Identify which cell holds the provided text, then report its (x, y) central coordinate. 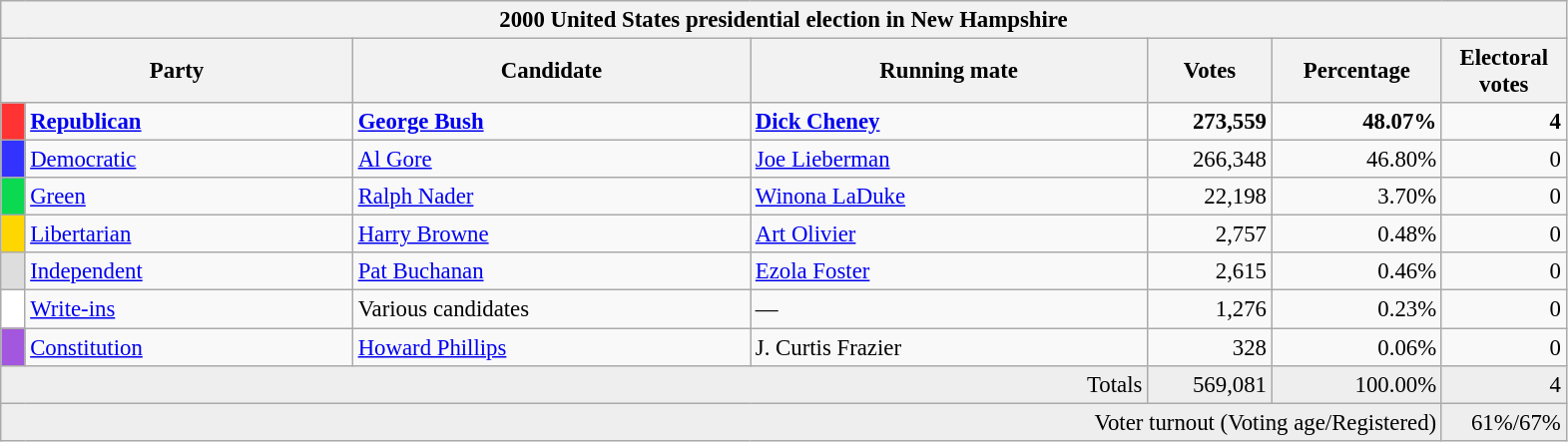
Ezola Foster (949, 272)
0.48% (1356, 234)
Harry Browne (551, 234)
Totals (575, 384)
Art Olivier (949, 234)
Votes (1210, 72)
Running mate (949, 72)
0.06% (1356, 347)
Electoral votes (1503, 72)
Dick Cheney (949, 122)
0.46% (1356, 272)
Various candidates (551, 309)
273,559 (1210, 122)
0.23% (1356, 309)
266,348 (1210, 160)
569,081 (1210, 384)
Libertarian (189, 234)
61%/67% (1503, 422)
48.07% (1356, 122)
2,757 (1210, 234)
Ralph Nader (551, 197)
1,276 (1210, 309)
Constitution (189, 347)
— (949, 309)
Write-ins (189, 309)
Party (178, 72)
Winona LaDuke (949, 197)
22,198 (1210, 197)
2000 United States presidential election in New Hampshire (784, 20)
Republican (189, 122)
Green (189, 197)
Independent (189, 272)
328 (1210, 347)
Al Gore (551, 160)
J. Curtis Frazier (949, 347)
George Bush (551, 122)
3.70% (1356, 197)
Voter turnout (Voting age/Registered) (722, 422)
Joe Lieberman (949, 160)
Howard Phillips (551, 347)
2,615 (1210, 272)
Pat Buchanan (551, 272)
100.00% (1356, 384)
Democratic (189, 160)
Percentage (1356, 72)
Candidate (551, 72)
46.80% (1356, 160)
